Return the (x, y) coordinate for the center point of the cell that contains the specified text.  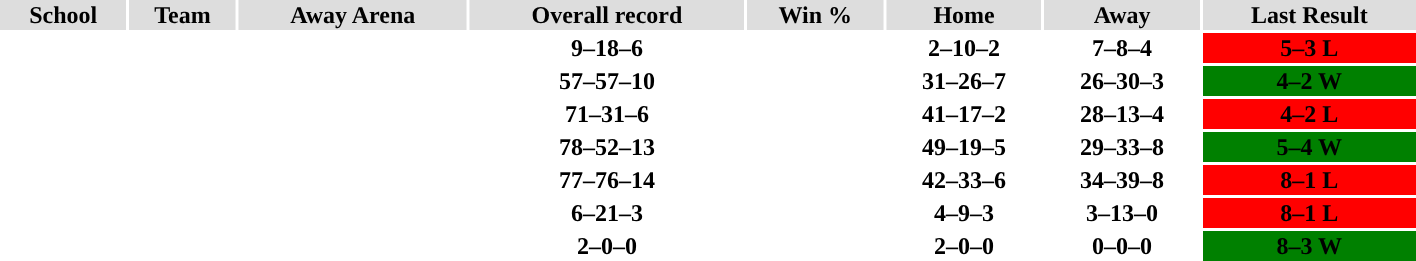
Home (964, 15)
Overall record (607, 15)
29–33–8 (1122, 147)
71–31–6 (607, 114)
34–39–8 (1122, 180)
6–21–3 (607, 213)
7–8–4 (1122, 48)
31–26–7 (964, 81)
49–19–5 (964, 147)
Win % (815, 15)
0–0–0 (1122, 246)
9–18–6 (607, 48)
5–3 L (1310, 48)
77–76–14 (607, 180)
26–30–3 (1122, 81)
57–57–10 (607, 81)
3–13–0 (1122, 213)
28–13–4 (1122, 114)
8–3 W (1310, 246)
4–2 L (1310, 114)
Last Result (1310, 15)
Team (183, 15)
2–10–2 (964, 48)
Away Arena (353, 15)
78–52–13 (607, 147)
4–9–3 (964, 213)
5–4 W (1310, 147)
School (64, 15)
4–2 W (1310, 81)
Away (1122, 15)
41–17–2 (964, 114)
42–33–6 (964, 180)
